Scan for the cell matching the given text and deliver its [x, y] coordinate at center. 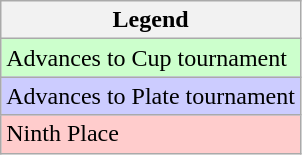
Legend [151, 20]
Advances to Plate tournament [151, 96]
Ninth Place [151, 134]
Advances to Cup tournament [151, 58]
